Identify which cell holds the provided text, then report its (x, y) central coordinate. 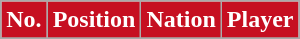
Position (94, 20)
Nation (181, 20)
No. (24, 20)
Player (260, 20)
